From the cell containing the given text, extract its center point as [X, Y] coordinate. 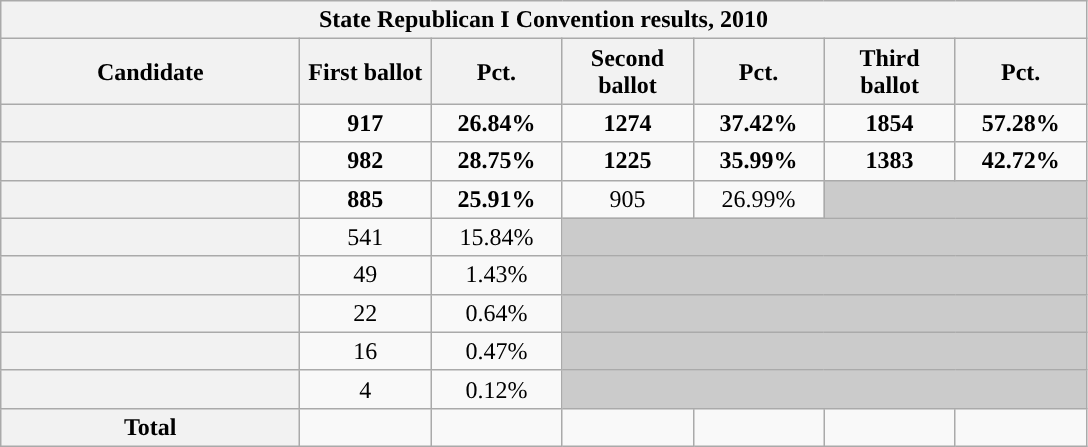
35.99% [758, 161]
0.64% [496, 313]
State Republican I Convention results, 2010 [544, 20]
1225 [628, 161]
25.91% [496, 199]
885 [366, 199]
37.42% [758, 123]
Candidate [150, 72]
4 [366, 389]
Second ballot [628, 72]
1274 [628, 123]
26.84% [496, 123]
905 [628, 199]
28.75% [496, 161]
982 [366, 161]
1383 [890, 161]
26.99% [758, 199]
0.47% [496, 351]
First ballot [366, 72]
Total [150, 427]
22 [366, 313]
16 [366, 351]
1.43% [496, 275]
57.28% [1020, 123]
Third ballot [890, 72]
0.12% [496, 389]
49 [366, 275]
541 [366, 237]
917 [366, 123]
1854 [890, 123]
15.84% [496, 237]
42.72% [1020, 161]
